Identify which cell holds the provided text, then report its [x, y] central coordinate. 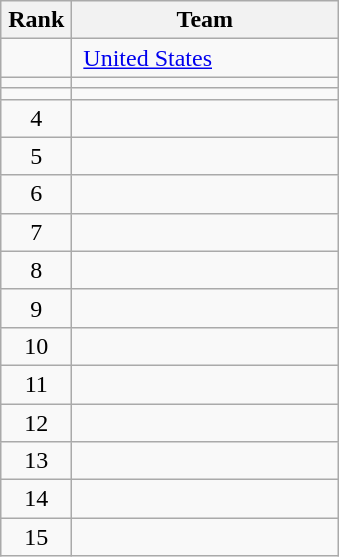
14 [36, 499]
9 [36, 308]
7 [36, 232]
United States [205, 58]
Rank [36, 20]
8 [36, 270]
10 [36, 346]
5 [36, 156]
11 [36, 384]
12 [36, 423]
4 [36, 118]
Team [205, 20]
6 [36, 194]
15 [36, 537]
13 [36, 461]
